Find where the given text appears and provide that cell's center as (X, Y) coordinate. 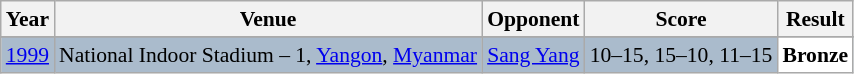
1999 (28, 55)
Result (815, 19)
Venue (268, 19)
Sang Yang (534, 55)
Score (682, 19)
Opponent (534, 19)
Bronze (815, 55)
Year (28, 19)
10–15, 15–10, 11–15 (682, 55)
National Indoor Stadium – 1, Yangon, Myanmar (268, 55)
